Search for the cell housing the specified text and yield its (x, y) center coordinate. 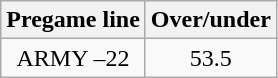
ARMY –22 (74, 58)
Pregame line (74, 20)
53.5 (210, 58)
Over/under (210, 20)
